Determine the (x, y) coordinate at the center of the cell enclosing the given text.  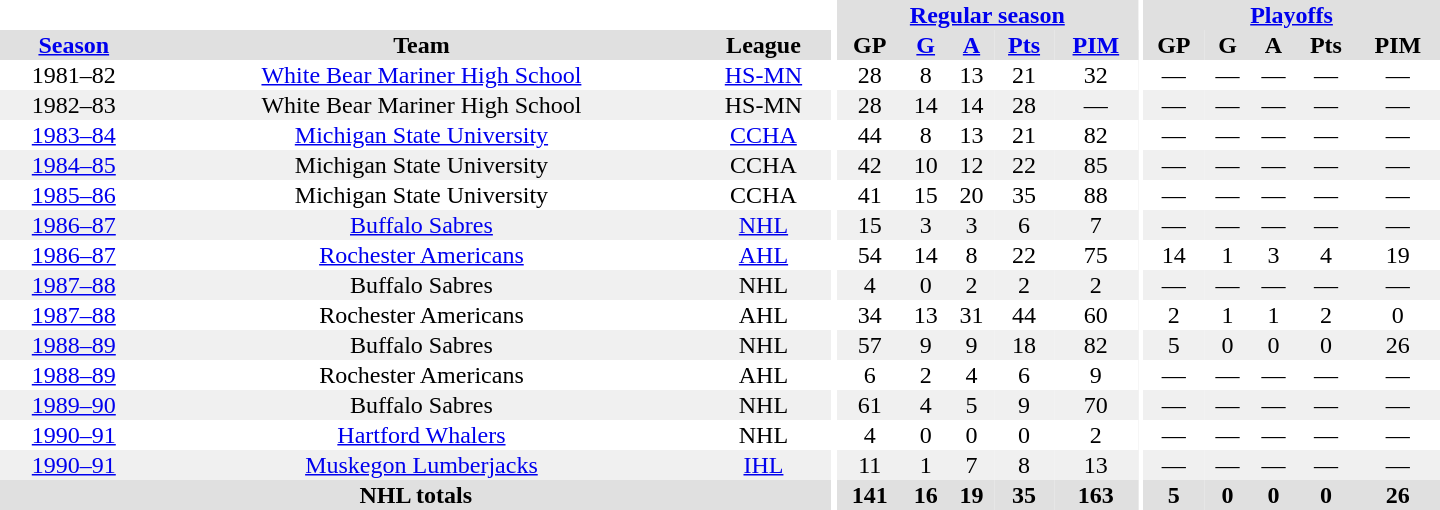
1989–90 (74, 405)
20 (972, 195)
1981–82 (74, 75)
60 (1096, 315)
54 (870, 255)
League (763, 45)
141 (870, 495)
16 (926, 495)
61 (870, 405)
85 (1096, 165)
1982–83 (74, 105)
88 (1096, 195)
Team (422, 45)
18 (1024, 345)
Hartford Whalers (422, 435)
42 (870, 165)
IHL (763, 465)
1983–84 (74, 135)
34 (870, 315)
NHL totals (416, 495)
1985–86 (74, 195)
Playoffs (1292, 15)
75 (1096, 255)
12 (972, 165)
Regular season (988, 15)
31 (972, 315)
Muskegon Lumberjacks (422, 465)
70 (1096, 405)
41 (870, 195)
11 (870, 465)
163 (1096, 495)
10 (926, 165)
57 (870, 345)
1984–85 (74, 165)
Season (74, 45)
32 (1096, 75)
